Search for the cell housing the specified text and yield its (X, Y) center coordinate. 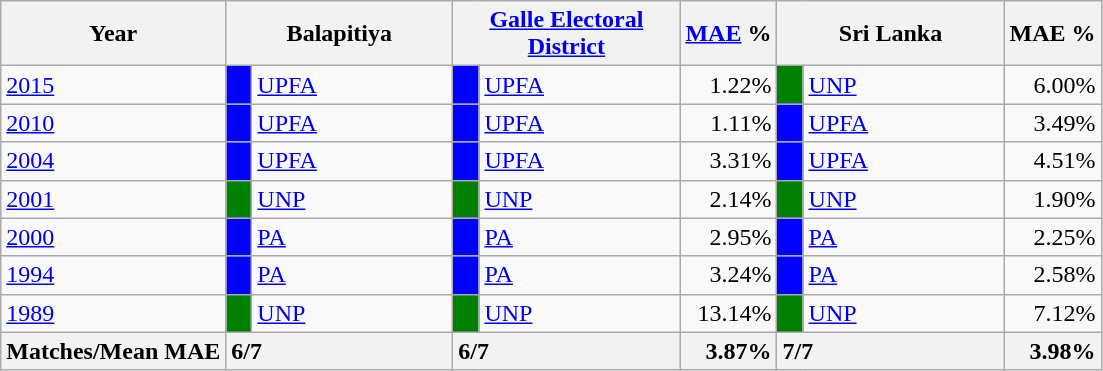
Sri Lanka (890, 34)
2001 (114, 199)
3.98% (1052, 351)
3.24% (728, 275)
1989 (114, 313)
2015 (114, 85)
2.25% (1052, 237)
13.14% (728, 313)
2010 (114, 123)
3.49% (1052, 123)
2.58% (1052, 275)
1.90% (1052, 199)
Year (114, 34)
2000 (114, 237)
1994 (114, 275)
3.87% (728, 351)
2.14% (728, 199)
7/7 (890, 351)
6.00% (1052, 85)
3.31% (728, 161)
7.12% (1052, 313)
2.95% (728, 237)
Matches/Mean MAE (114, 351)
Balapitiya (340, 34)
1.22% (728, 85)
2004 (114, 161)
4.51% (1052, 161)
Galle Electoral District (566, 34)
1.11% (728, 123)
